Provide the [X, Y] coordinate of the cell's center where the given text is located.  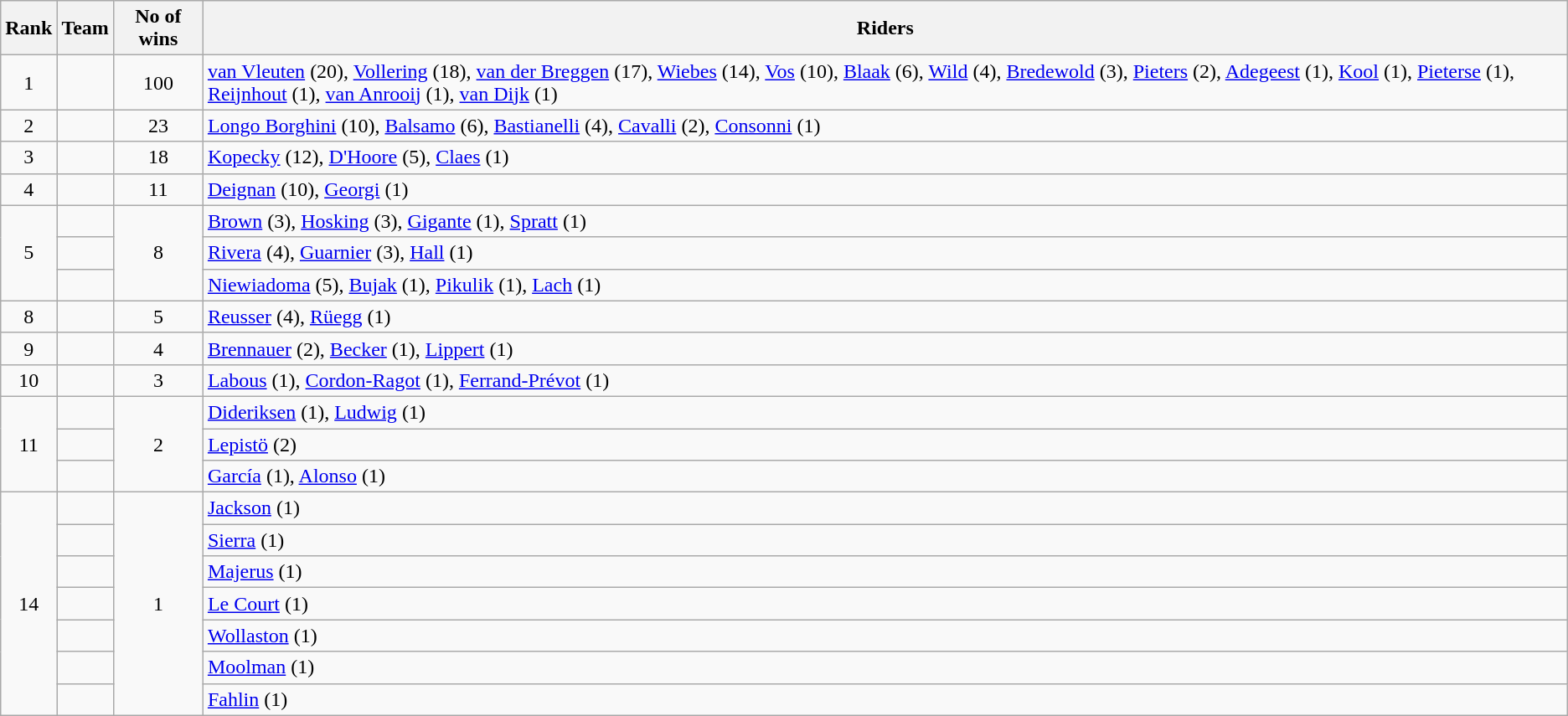
García (1), Alonso (1) [885, 476]
Brown (3), Hosking (3), Gigante (1), Spratt (1) [885, 221]
Rivera (4), Guarnier (3), Hall (1) [885, 253]
Reusser (4), Rüegg (1) [885, 317]
Sierra (1) [885, 540]
Deignan (10), Georgi (1) [885, 189]
Kopecky (12), D'Hoore (5), Claes (1) [885, 157]
Labous (1), Cordon-Ragot (1), Ferrand-Prévot (1) [885, 380]
Wollaston (1) [885, 636]
Niewiadoma (5), Bujak (1), Pikulik (1), Lach (1) [885, 285]
Le Court (1) [885, 604]
Majerus (1) [885, 572]
9 [28, 348]
Jackson (1) [885, 508]
10 [28, 380]
23 [157, 126]
Fahlin (1) [885, 699]
Lepistö (2) [885, 445]
Moolman (1) [885, 667]
Brennauer (2), Becker (1), Lippert (1) [885, 348]
No of wins [157, 28]
18 [157, 157]
Team [85, 28]
Rank [28, 28]
100 [157, 82]
Riders [885, 28]
Longo Borghini (10), Balsamo (6), Bastianelli (4), Cavalli (2), Consonni (1) [885, 126]
14 [28, 604]
Dideriksen (1), Ludwig (1) [885, 412]
